Find where the given text appears and provide that cell's center as (X, Y) coordinate. 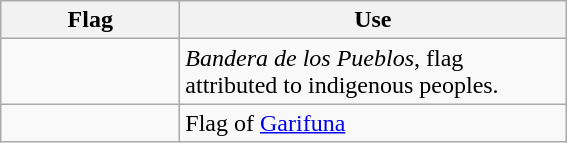
Bandera de los Pueblos, flag attributed to indigenous peoples. (373, 72)
Use (373, 20)
Flag of Garifuna (373, 123)
Flag (90, 20)
